Identify which cell holds the provided text, then report its [X, Y] central coordinate. 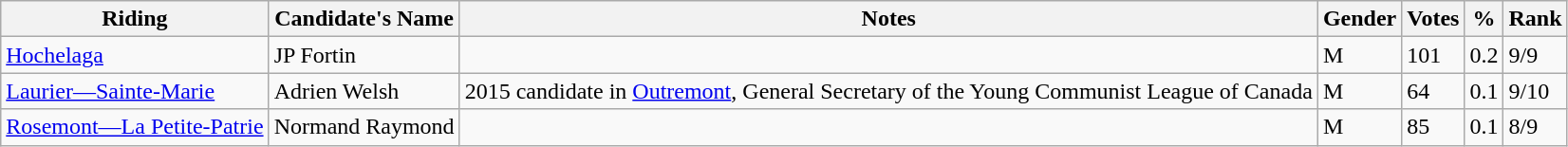
Candidate's Name [364, 19]
8/9 [1536, 127]
101 [1433, 55]
Laurier—Sainte-Marie [135, 91]
9/10 [1536, 91]
Hochelaga [135, 55]
Normand Raymond [364, 127]
Adrien Welsh [364, 91]
Votes [1433, 19]
Notes [888, 19]
0.2 [1484, 55]
2015 candidate in Outremont, General Secretary of the Young Communist League of Canada [888, 91]
Gender [1359, 19]
Riding [135, 19]
9/9 [1536, 55]
Rank [1536, 19]
JP Fortin [364, 55]
64 [1433, 91]
85 [1433, 127]
Rosemont—La Petite-Patrie [135, 127]
% [1484, 19]
